Provide the (X, Y) coordinate of the cell's center where the given text is located.  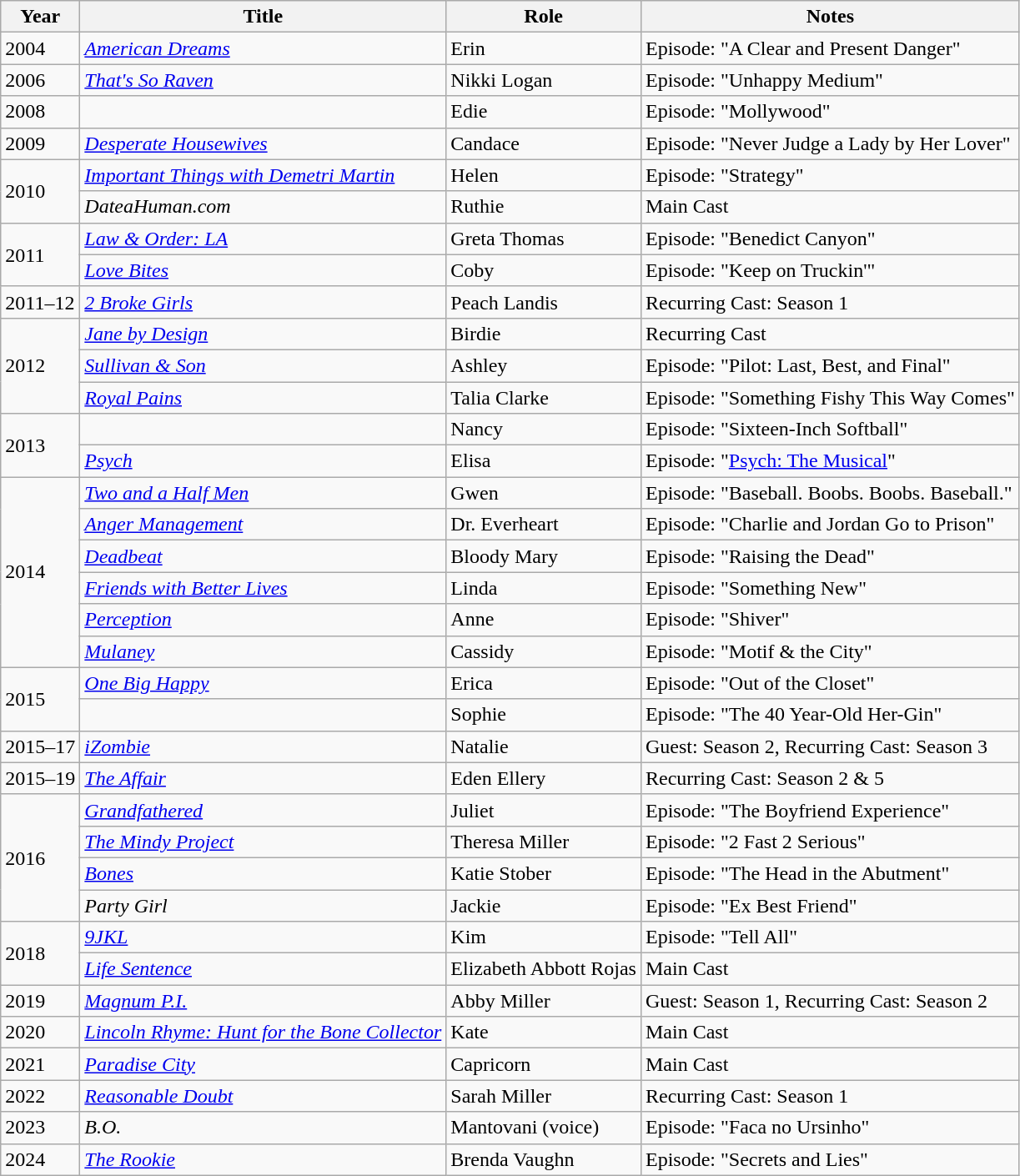
Anne (544, 620)
2010 (40, 191)
Episode: "Something New" (830, 588)
Episode: "Out of the Closet" (830, 683)
Episode: "The Head in the Abutment" (830, 873)
Natalie (544, 746)
Mulaney (264, 651)
Episode: "Benedict Canyon" (830, 239)
Dr. Everheart (544, 525)
Sophie (544, 715)
Gwen (544, 493)
2015–17 (40, 746)
Episode: "Faca no Ursinho" (830, 1128)
Episode: "Baseball. Boobs. Boobs. Baseball." (830, 493)
2012 (40, 365)
2015 (40, 699)
Two and a Half Men (264, 493)
Cassidy (544, 651)
Elisa (544, 461)
Kim (544, 937)
2021 (40, 1064)
Love Bites (264, 270)
B.O. (264, 1128)
2014 (40, 572)
Notes (830, 17)
Theresa Miller (544, 842)
2011 (40, 254)
Recurring Cast: Season 2 & 5 (830, 778)
2011–12 (40, 302)
2004 (40, 48)
Episode: "Something Fishy This Way Comes" (830, 398)
Episode: "Shiver" (830, 620)
2022 (40, 1096)
Episode: "Tell All" (830, 937)
2019 (40, 1001)
Linda (544, 588)
Episode: "Unhappy Medium" (830, 80)
2020 (40, 1033)
Friends with Better Lives (264, 588)
iZombie (264, 746)
Deadbeat (264, 556)
Jane by Design (264, 334)
Psych (264, 461)
Episode: "2 Fast 2 Serious" (830, 842)
2008 (40, 112)
Episode: "Raising the Dead" (830, 556)
Brenda Vaughn (544, 1159)
2013 (40, 445)
Greta Thomas (544, 239)
Recurring Cast (830, 334)
The Rookie (264, 1159)
Lincoln Rhyme: Hunt for the Bone Collector (264, 1033)
Katie Stober (544, 873)
Perception (264, 620)
Episode: "Sixteen-Inch Softball" (830, 430)
Episode: "Motif & the City" (830, 651)
Episode: "Psych: The Musical" (830, 461)
Desperate Housewives (264, 143)
2024 (40, 1159)
Year (40, 17)
Life Sentence (264, 969)
2018 (40, 953)
Elizabeth Abbott Rojas (544, 969)
9JKL (264, 937)
Episode: "Never Judge a Lady by Her Lover" (830, 143)
Abby Miller (544, 1001)
Reasonable Doubt (264, 1096)
Erica (544, 683)
2006 (40, 80)
Episode: "The 40 Year-Old Her-Gin" (830, 715)
The Mindy Project (264, 842)
2023 (40, 1128)
Guest: Season 2, Recurring Cast: Season 3 (830, 746)
Ashley (544, 365)
Mantovani (voice) (544, 1128)
Law & Order: LA (264, 239)
Coby (544, 270)
Episode: "Pilot: Last, Best, and Final" (830, 365)
Episode: "Strategy" (830, 175)
Guest: Season 1, Recurring Cast: Season 2 (830, 1001)
Episode: "Charlie and Jordan Go to Prison" (830, 525)
Jackie (544, 905)
Anger Management (264, 525)
DateaHuman.com (264, 207)
2016 (40, 857)
Capricorn (544, 1064)
Sarah Miller (544, 1096)
Grandfathered (264, 810)
Episode: "Keep on Truckin'" (830, 270)
Party Girl (264, 905)
Title (264, 17)
2009 (40, 143)
Candace (544, 143)
2 Broke Girls (264, 302)
Royal Pains (264, 398)
Bloody Mary (544, 556)
Sullivan & Son (264, 365)
Juliet (544, 810)
Eden Ellery (544, 778)
American Dreams (264, 48)
Role (544, 17)
Episode: "A Clear and Present Danger" (830, 48)
Paradise City (264, 1064)
Nancy (544, 430)
Helen (544, 175)
Peach Landis (544, 302)
Kate (544, 1033)
Edie (544, 112)
Episode: "Secrets and Lies" (830, 1159)
Episode: "Mollywood" (830, 112)
Talia Clarke (544, 398)
Birdie (544, 334)
Magnum P.I. (264, 1001)
Bones (264, 873)
Important Things with Demetri Martin (264, 175)
Nikki Logan (544, 80)
Episode: "Ex Best Friend" (830, 905)
2015–19 (40, 778)
The Affair (264, 778)
One Big Happy (264, 683)
Erin (544, 48)
Episode: "The Boyfriend Experience" (830, 810)
Ruthie (544, 207)
That's So Raven (264, 80)
